Locate the cell with the specified text and output its (x, y) center coordinate. 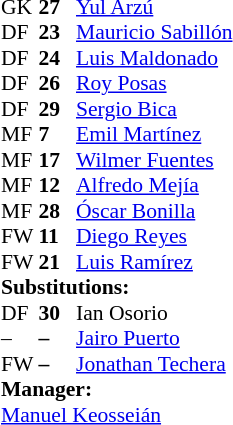
Óscar Bonilla (154, 211)
Wilmer Fuentes (154, 160)
23 (57, 33)
28 (57, 211)
21 (57, 262)
Diego Reyes (154, 237)
Jairo Puerto (154, 339)
12 (57, 185)
24 (57, 58)
Luis Ramírez (154, 262)
Emil Martínez (154, 135)
Ian Osorio (154, 313)
29 (57, 109)
Alfredo Mejía (154, 185)
Mauricio Sabillón (154, 33)
26 (57, 83)
17 (57, 160)
Jonathan Techera (154, 364)
30 (57, 313)
Sergio Bica (154, 109)
Luis Maldonado (154, 58)
Substitutions: (116, 287)
Roy Posas (154, 83)
11 (57, 237)
7 (57, 135)
Manager: (116, 389)
